Return (x, y) of the center of cell containing provided text 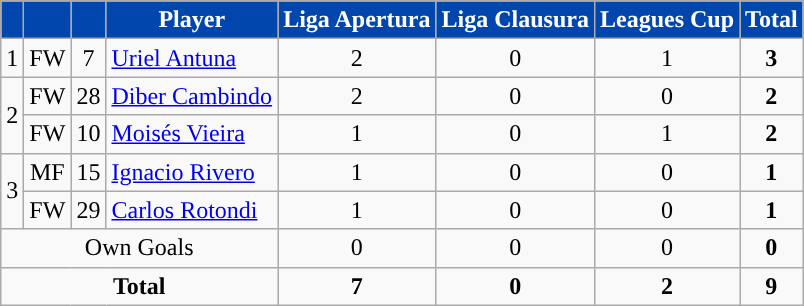
Uriel Antuna (192, 58)
15 (88, 172)
28 (88, 96)
MF (48, 172)
10 (88, 134)
Liga Clausura (515, 20)
Own Goals (140, 248)
Leagues Cup (666, 20)
Ignacio Rivero (192, 172)
Diber Cambindo (192, 96)
Carlos Rotondi (192, 210)
29 (88, 210)
Player (192, 20)
Moisés Vieira (192, 134)
Liga Apertura (357, 20)
9 (772, 286)
